Locate the cell with the specified text and output its (x, y) center coordinate. 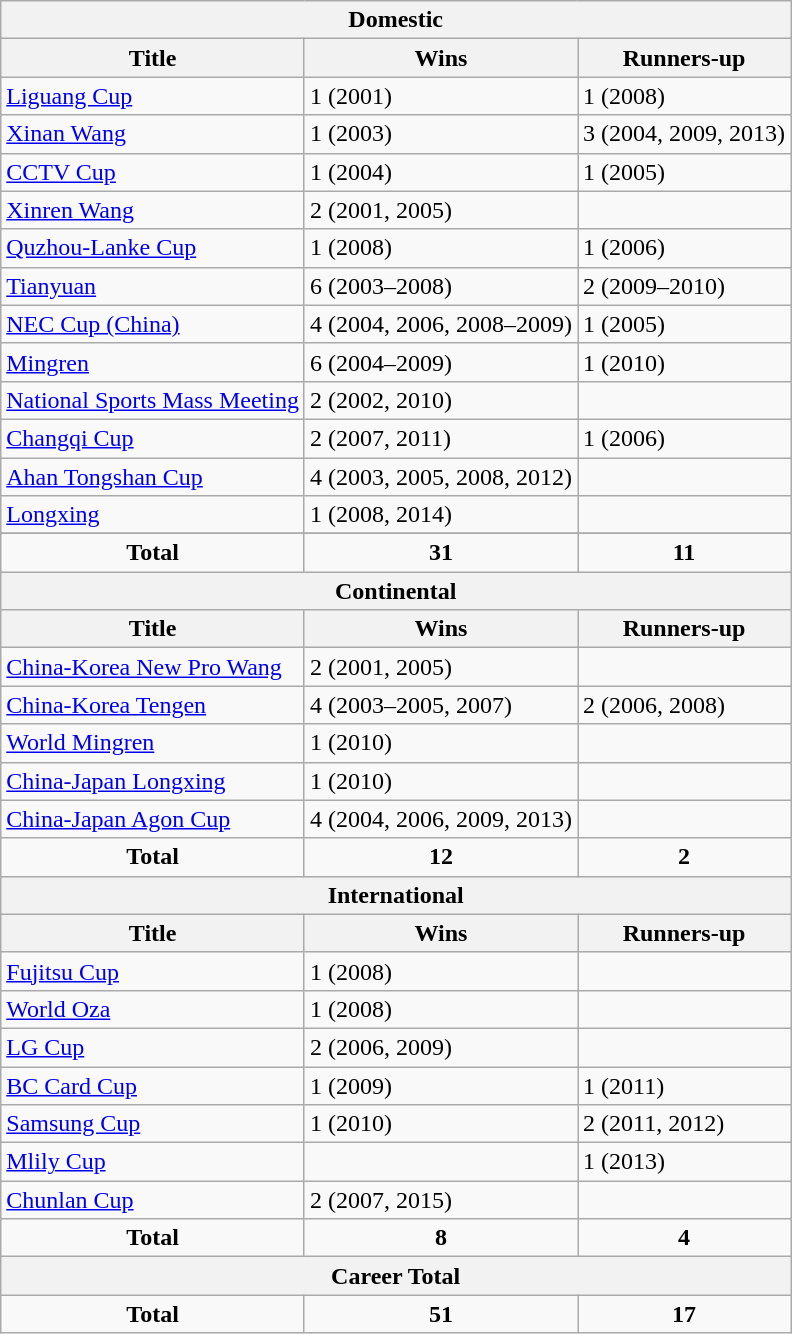
2 (2007, 2015) (440, 1200)
World Oza (153, 1009)
2 (2002, 2010) (440, 400)
Xinren Wang (153, 210)
2 (2011, 2012) (684, 1124)
BC Card Cup (153, 1085)
51 (440, 1314)
Samsung Cup (153, 1124)
4 (2003, 2005, 2008, 2012) (440, 477)
2 (2007, 2011) (440, 438)
31 (440, 553)
NEC Cup (China) (153, 324)
1 (2009) (440, 1085)
4 (2004, 2006, 2008–2009) (440, 324)
Xinan Wang (153, 134)
Fujitsu Cup (153, 971)
Career Total (396, 1276)
11 (684, 553)
1 (2004) (440, 172)
1 (2011) (684, 1085)
Liguang Cup (153, 96)
CCTV Cup (153, 172)
4 (2003–2005, 2007) (440, 705)
2 (2009–2010) (684, 286)
6 (2004–2009) (440, 362)
Domestic (396, 20)
3 (2004, 2009, 2013) (684, 134)
1 (2008, 2014) (440, 515)
Longxing (153, 515)
International (396, 895)
Mingren (153, 362)
1 (2003) (440, 134)
12 (440, 857)
China-Korea Tengen (153, 705)
LG Cup (153, 1047)
Quzhou-Lanke Cup (153, 248)
1 (2013) (684, 1162)
1 (2001) (440, 96)
Chunlan Cup (153, 1200)
2 (2006, 2008) (684, 705)
China-Japan Agon Cup (153, 819)
2 (684, 857)
Tianyuan (153, 286)
Mlily Cup (153, 1162)
8 (440, 1238)
17 (684, 1314)
Ahan Tongshan Cup (153, 477)
World Mingren (153, 743)
China-Japan Longxing (153, 781)
Changqi Cup (153, 438)
National Sports Mass Meeting (153, 400)
Continental (396, 591)
2 (2006, 2009) (440, 1047)
China-Korea New Pro Wang (153, 667)
4 (2004, 2006, 2009, 2013) (440, 819)
4 (684, 1238)
6 (2003–2008) (440, 286)
